Scan for the cell matching the given text and deliver its [X, Y] coordinate at center. 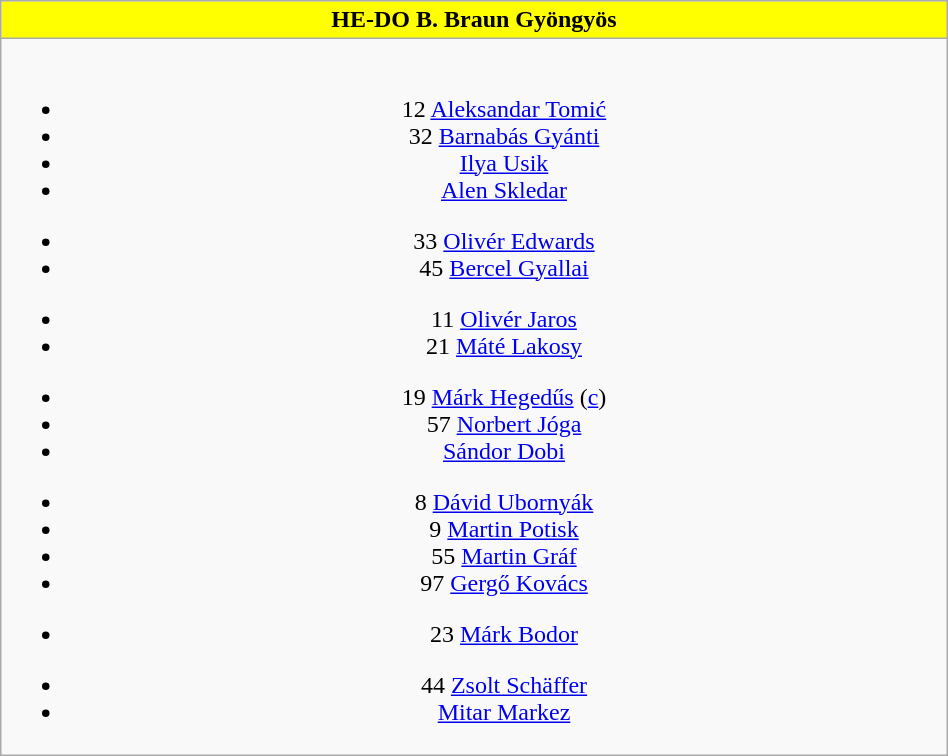
HE-DO B. Braun Gyöngyös [474, 20]
